Provide the (x, y) coordinate of the cell's center where the given text is located.  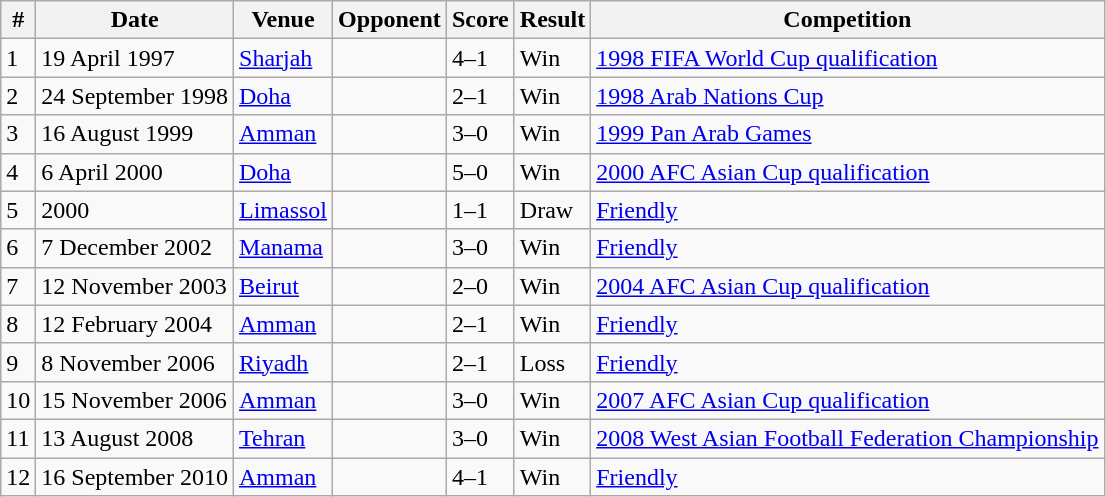
Draw (552, 210)
2–0 (480, 286)
Manama (284, 248)
Riyadh (284, 362)
Loss (552, 362)
24 September 1998 (135, 96)
11 (18, 438)
2 (18, 96)
Tehran (284, 438)
5 (18, 210)
2004 AFC Asian Cup qualification (848, 286)
1 (18, 58)
12 (18, 477)
Date (135, 20)
Limassol (284, 210)
8 (18, 324)
9 (18, 362)
7 December 2002 (135, 248)
12 November 2003 (135, 286)
19 April 1997 (135, 58)
7 (18, 286)
16 August 1999 (135, 134)
1–1 (480, 210)
16 September 2010 (135, 477)
Beirut (284, 286)
13 August 2008 (135, 438)
1998 Arab Nations Cup (848, 96)
# (18, 20)
2008 West Asian Football Federation Championship (848, 438)
4 (18, 172)
2007 AFC Asian Cup qualification (848, 400)
12 February 2004 (135, 324)
Opponent (390, 20)
Venue (284, 20)
Sharjah (284, 58)
5–0 (480, 172)
3 (18, 134)
8 November 2006 (135, 362)
Result (552, 20)
2000 (135, 210)
Competition (848, 20)
15 November 2006 (135, 400)
Score (480, 20)
1999 Pan Arab Games (848, 134)
6 April 2000 (135, 172)
2000 AFC Asian Cup qualification (848, 172)
1998 FIFA World Cup qualification (848, 58)
10 (18, 400)
6 (18, 248)
